Search for the cell housing the specified text and yield its [x, y] center coordinate. 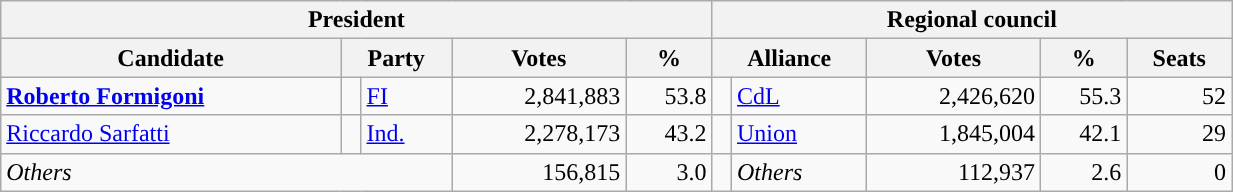
Ind. [406, 134]
Regional council [972, 20]
112,937 [954, 172]
29 [1180, 134]
2,426,620 [954, 96]
President [356, 20]
42.1 [1084, 134]
Candidate [171, 58]
CdL [800, 96]
43.2 [669, 134]
2.6 [1084, 172]
Union [800, 134]
Roberto Formigoni [171, 96]
Alliance [790, 58]
Seats [1180, 58]
2,841,883 [539, 96]
0 [1180, 172]
FI [406, 96]
Riccardo Sarfatti [171, 134]
53.8 [669, 96]
52 [1180, 96]
156,815 [539, 172]
1,845,004 [954, 134]
Party [396, 58]
55.3 [1084, 96]
3.0 [669, 172]
2,278,173 [539, 134]
